From the cell containing the given text, extract its center point as [X, Y] coordinate. 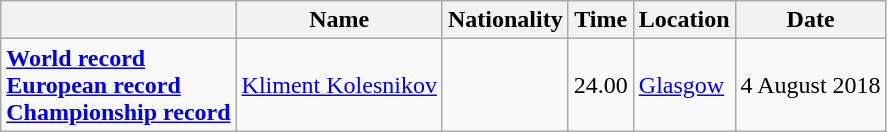
Location [684, 20]
4 August 2018 [810, 85]
24.00 [600, 85]
Name [339, 20]
Date [810, 20]
Kliment Kolesnikov [339, 85]
World recordEuropean recordChampionship record [118, 85]
Glasgow [684, 85]
Time [600, 20]
Nationality [505, 20]
